Detect which cell encompasses the target text, then output its [X, Y] center coordinate. 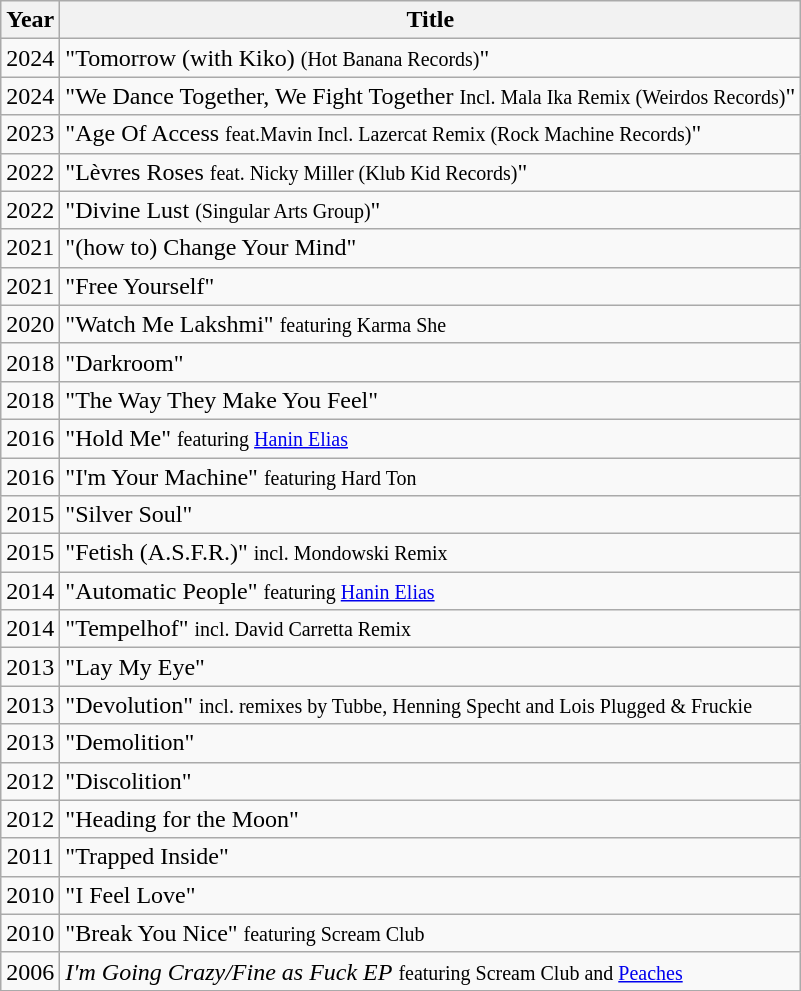
"Devolution" incl. remixes by Tubbe, Henning Specht and Lois Plugged & Fruckie [430, 705]
"Tomorrow (with Kiko) (Hot Banana Records)" [430, 58]
"Watch Me Lakshmi" featuring Karma She [430, 324]
"Age Of Access feat.Mavin Incl. Lazercat Remix (Rock Machine Records)" [430, 134]
2006 [30, 971]
"The Way They Make You Feel" [430, 400]
I'm Going Crazy/Fine as Fuck EP featuring Scream Club and Peaches [430, 971]
"Automatic People" featuring Hanin Elias [430, 591]
"Discolition" [430, 781]
"Break You Nice" featuring Scream Club [430, 933]
Year [30, 20]
2020 [30, 324]
"Darkroom" [430, 362]
"Fetish (A.S.F.R.)" incl. Mondowski Remix [430, 553]
"Tempelhof" incl. David Carretta Remix [430, 629]
"Hold Me" featuring Hanin Elias [430, 438]
"Divine Lust (Singular Arts Group)" [430, 210]
"Free Yourself" [430, 286]
"I Feel Love" [430, 895]
2011 [30, 857]
Title [430, 20]
2023 [30, 134]
"We Dance Together, We Fight Together Incl. Mala Ika Remix (Weirdos Records)" [430, 96]
"Demolition" [430, 743]
"Lèvres Roses feat. Nicky Miller (Klub Kid Records)" [430, 172]
"Trapped Inside" [430, 857]
"I'm Your Machine" featuring Hard Ton [430, 477]
"Silver Soul" [430, 515]
"Heading for the Moon" [430, 819]
"(how to) Change Your Mind" [430, 248]
"Lay My Eye" [430, 667]
